Scan for the cell matching the given text and deliver its [x, y] coordinate at center. 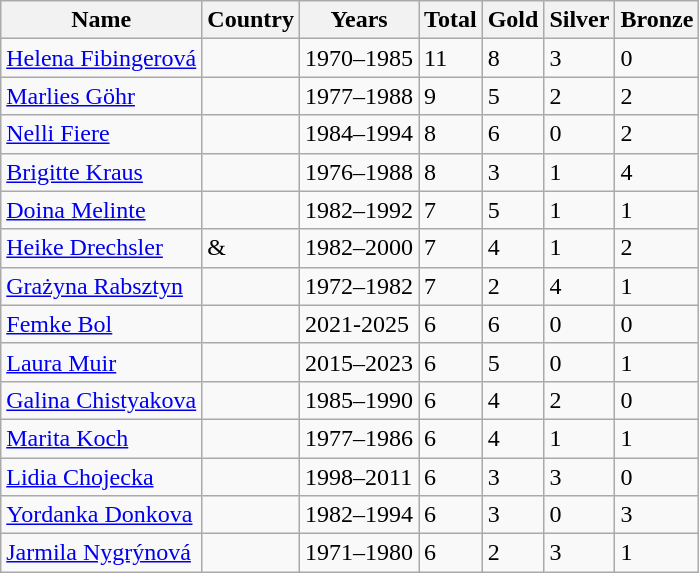
Heike Drechsler [102, 248]
2015–2023 [360, 362]
Lidia Chojecka [102, 477]
1982–2000 [360, 248]
11 [451, 58]
1982–1992 [360, 210]
Jarmila Nygrýnová [102, 553]
1971–1980 [360, 553]
1998–2011 [360, 477]
Brigitte Kraus [102, 172]
1984–1994 [360, 134]
1977–1988 [360, 96]
1970–1985 [360, 58]
1972–1982 [360, 286]
Yordanka Donkova [102, 515]
Total [451, 20]
Doina Melinte [102, 210]
Gold [513, 20]
Grażyna Rabsztyn [102, 286]
Laura Muir [102, 362]
Country [251, 20]
1985–1990 [360, 400]
Marita Koch [102, 438]
Bronze [657, 20]
Name [102, 20]
2021-2025 [360, 324]
Silver [580, 20]
1977–1986 [360, 438]
Nelli Fiere [102, 134]
Helena Fibingerová [102, 58]
& [251, 248]
Years [360, 20]
Marlies Göhr [102, 96]
1982–1994 [360, 515]
1976–1988 [360, 172]
9 [451, 96]
Femke Bol [102, 324]
Galina Chistyakova [102, 400]
